Output the (X, Y) coordinate of the center of the cell containing the given text.  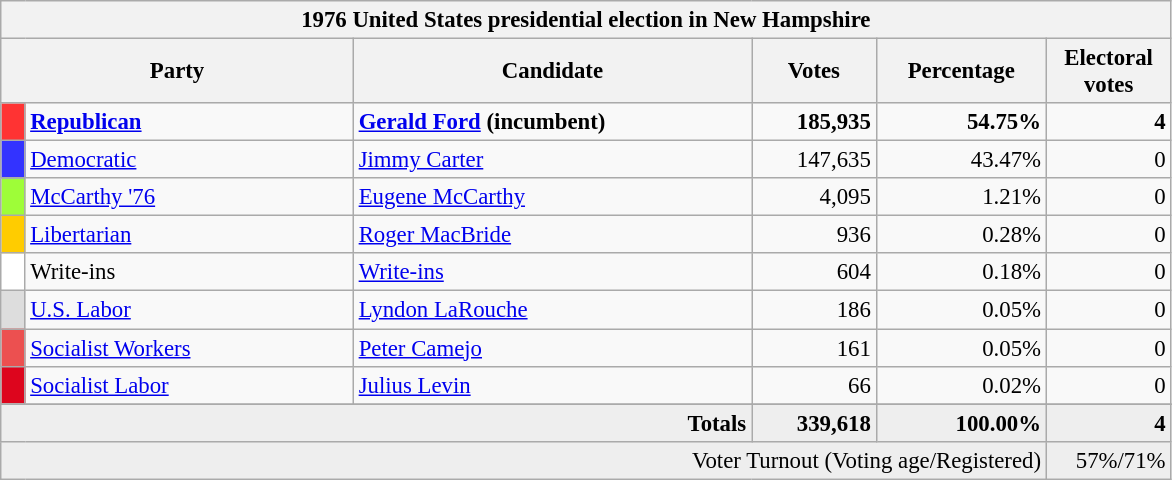
43.47% (961, 160)
Libertarian (189, 235)
Party (178, 72)
604 (814, 273)
Jimmy Carter (552, 160)
U.S. Labor (189, 310)
Electoral votes (1108, 72)
Eugene McCarthy (552, 197)
100.00% (961, 423)
Lyndon LaRouche (552, 310)
936 (814, 235)
0.18% (961, 273)
Socialist Workers (189, 348)
Candidate (552, 72)
66 (814, 385)
Republican (189, 122)
57%/71% (1108, 460)
185,935 (814, 122)
147,635 (814, 160)
McCarthy '76 (189, 197)
0.02% (961, 385)
Julius Levin (552, 385)
Gerald Ford (incumbent) (552, 122)
Totals (376, 423)
161 (814, 348)
1976 United States presidential election in New Hampshire (586, 20)
Peter Camejo (552, 348)
339,618 (814, 423)
Votes (814, 72)
4,095 (814, 197)
Socialist Labor (189, 385)
186 (814, 310)
Roger MacBride (552, 235)
Democratic (189, 160)
Voter Turnout (Voting age/Registered) (524, 460)
54.75% (961, 122)
1.21% (961, 197)
0.28% (961, 235)
Percentage (961, 72)
